Find where the given text appears and provide that cell's center as [x, y] coordinate. 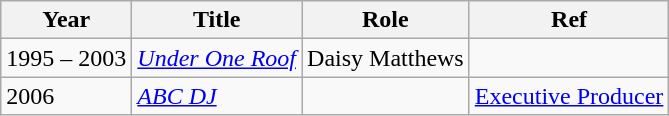
1995 – 2003 [66, 58]
Executive Producer [569, 96]
Ref [569, 20]
Year [66, 20]
2006 [66, 96]
Title [217, 20]
ABC DJ [217, 96]
Daisy Matthews [386, 58]
Role [386, 20]
Under One Roof [217, 58]
